Extract the [x, y] coordinate from the center of the cell holding the provided text.  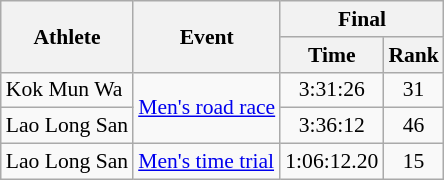
3:36:12 [332, 126]
Athlete [67, 36]
15 [414, 162]
3:31:26 [332, 90]
Event [206, 36]
1:06:12.20 [332, 162]
31 [414, 90]
46 [414, 126]
Men's road race [206, 108]
Final [362, 19]
Time [332, 55]
Kok Mun Wa [67, 90]
Rank [414, 55]
Men's time trial [206, 162]
